Locate the cell with the specified text and output its (x, y) center coordinate. 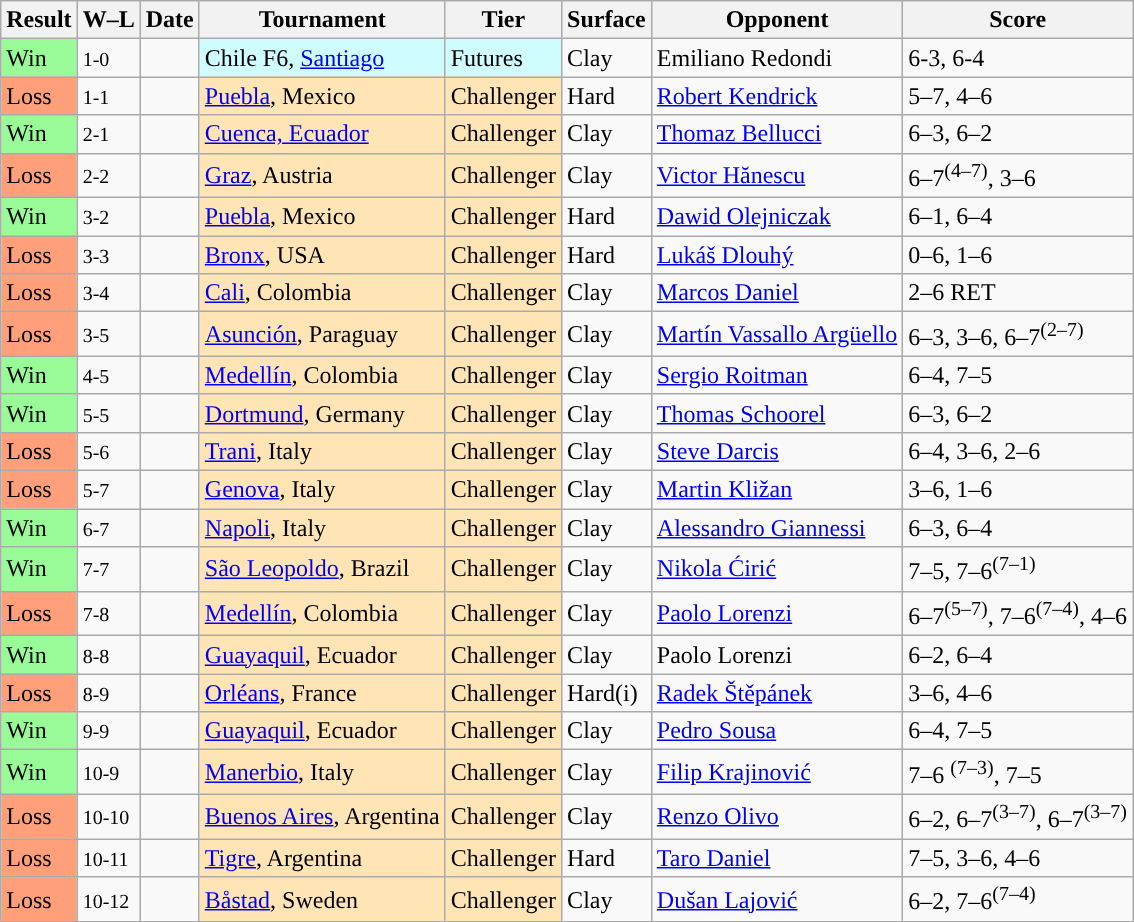
7-8 (108, 614)
6–7(5–7), 7–6(7–4), 4–6 (1018, 614)
Tier (503, 20)
Asunción, Paraguay (322, 334)
Steve Darcis (777, 451)
Båstad, Sweden (322, 900)
3-3 (108, 255)
Renzo Olivo (777, 816)
Pedro Sousa (777, 731)
6–3, 6–4 (1018, 528)
W–L (108, 20)
São Leopoldo, Brazil (322, 570)
5–7, 4–6 (1018, 96)
Cali, Colombia (322, 293)
10-9 (108, 772)
Robert Kendrick (777, 96)
2-2 (108, 176)
10-10 (108, 816)
6–1, 6–4 (1018, 217)
5-7 (108, 489)
Nikola Ćirić (777, 570)
Tigre, Argentina (322, 858)
Napoli, Italy (322, 528)
Surface (607, 20)
1-1 (108, 96)
Taro Daniel (777, 858)
10-12 (108, 900)
2–6 RET (1018, 293)
Martin Kližan (777, 489)
Marcos Daniel (777, 293)
Hard(i) (607, 693)
6–2, 7–6(7–4) (1018, 900)
4-5 (108, 375)
Victor Hănescu (777, 176)
8-9 (108, 693)
6-7 (108, 528)
Opponent (777, 20)
Filip Krajinović (777, 772)
7–6 (7–3), 7–5 (1018, 772)
Alessandro Giannessi (777, 528)
5-5 (108, 413)
6–3, 3–6, 6–7(2–7) (1018, 334)
3-5 (108, 334)
3–6, 4–6 (1018, 693)
3–6, 1–6 (1018, 489)
Manerbio, Italy (322, 772)
Sergio Roitman (777, 375)
8-8 (108, 655)
Futures (503, 58)
Thomaz Bellucci (777, 134)
Lukáš Dlouhý (777, 255)
Martín Vassallo Argüello (777, 334)
Tournament (322, 20)
7–5, 7–6(7–1) (1018, 570)
Buenos Aires, Argentina (322, 816)
Date (170, 20)
Radek Štěpánek (777, 693)
Thomas Schoorel (777, 413)
Dušan Lajović (777, 900)
Emiliano Redondi (777, 58)
6–2, 6–7(3–7), 6–7(3–7) (1018, 816)
Orléans, France (322, 693)
6–7(4–7), 3–6 (1018, 176)
3-2 (108, 217)
Result (39, 20)
Chile F6, Santiago (322, 58)
10-11 (108, 858)
6–4, 3–6, 2–6 (1018, 451)
3-4 (108, 293)
Genova, Italy (322, 489)
Cuenca, Ecuador (322, 134)
Trani, Italy (322, 451)
Dawid Olejniczak (777, 217)
Dortmund, Germany (322, 413)
2-1 (108, 134)
5-6 (108, 451)
Bronx, USA (322, 255)
Graz, Austria (322, 176)
1-0 (108, 58)
6–2, 6–4 (1018, 655)
9-9 (108, 731)
6-3, 6-4 (1018, 58)
7-7 (108, 570)
7–5, 3–6, 4–6 (1018, 858)
Score (1018, 20)
0–6, 1–6 (1018, 255)
